Detect which cell encompasses the target text, then output its (x, y) center coordinate. 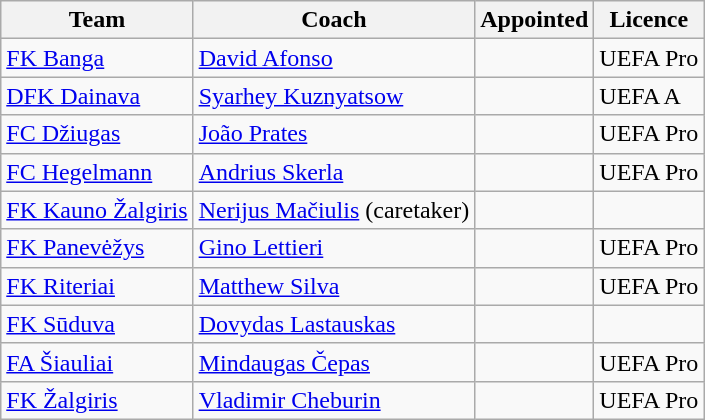
FC Hegelmann (97, 172)
Mindaugas Čepas (334, 362)
DFK Dainava (97, 96)
Vladimir Cheburin (334, 400)
FK Panevėžys (97, 248)
FK Riteriai (97, 286)
Appointed (534, 20)
Matthew Silva (334, 286)
Nerijus Mačiulis (caretaker) (334, 210)
FK Sūduva (97, 324)
FK Žalgiris (97, 400)
FK Banga (97, 58)
FK Kauno Žalgiris (97, 210)
FC Džiugas (97, 134)
Gino Lettieri (334, 248)
Syarhey Kuznyatsow (334, 96)
Team (97, 20)
David Afonso (334, 58)
João Prates (334, 134)
Licence (649, 20)
Andrius Skerla (334, 172)
Dovydas Lastauskas (334, 324)
Coach (334, 20)
FA Šiauliai (97, 362)
UEFA A (649, 96)
